Determine the (x, y) coordinate at the center of the cell enclosing the given text.  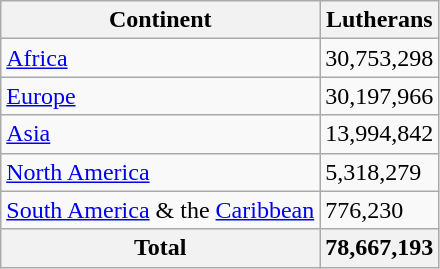
13,994,842 (380, 134)
North America (160, 172)
Continent (160, 20)
Europe (160, 96)
South America & the Caribbean (160, 210)
Lutherans (380, 20)
Asia (160, 134)
Africa (160, 58)
776,230 (380, 210)
30,753,298 (380, 58)
5,318,279 (380, 172)
30,197,966 (380, 96)
78,667,193 (380, 248)
Total (160, 248)
